Pinpoint the cell where the given text exists, returning its [X, Y] midpoint coordinate. 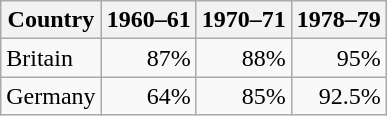
92.5% [338, 96]
1970–71 [244, 20]
85% [244, 96]
87% [148, 58]
88% [244, 58]
1978–79 [338, 20]
1960–61 [148, 20]
Country [51, 20]
64% [148, 96]
95% [338, 58]
Germany [51, 96]
Britain [51, 58]
